Return [x, y] of the center of cell containing provided text 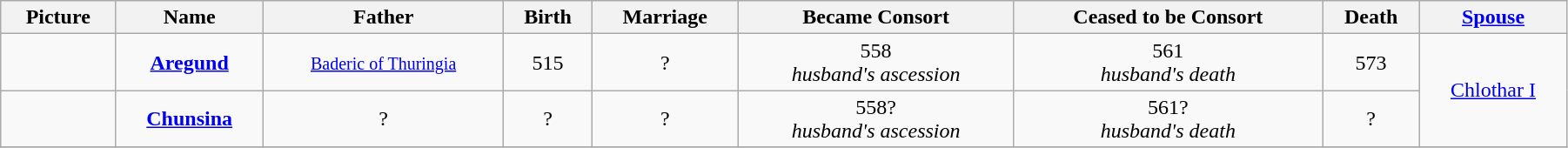
Became Consort [875, 17]
Chunsina [190, 118]
Ceased to be Consort [1168, 17]
Death [1371, 17]
Baderic of Thuringia [384, 63]
Chlothar I [1493, 91]
Marriage [665, 17]
Father [384, 17]
Picture [58, 17]
515 [548, 63]
Name [190, 17]
561 husband's death [1168, 63]
Spouse [1493, 17]
573 [1371, 63]
558husband's ascession [875, 63]
Birth [548, 17]
558?husband's ascession [875, 118]
Aregund [190, 63]
561?husband's death [1168, 118]
